From the cell containing the given text, extract its center point as [X, Y] coordinate. 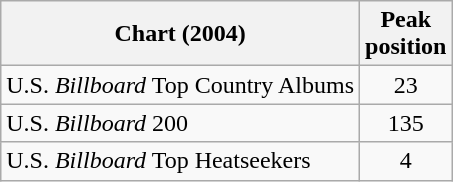
Peakposition [406, 34]
U.S. Billboard 200 [180, 123]
23 [406, 85]
U.S. Billboard Top Heatseekers [180, 161]
4 [406, 161]
U.S. Billboard Top Country Albums [180, 85]
135 [406, 123]
Chart (2004) [180, 34]
